Return the (X, Y) coordinate for the center point of the cell that contains the specified text.  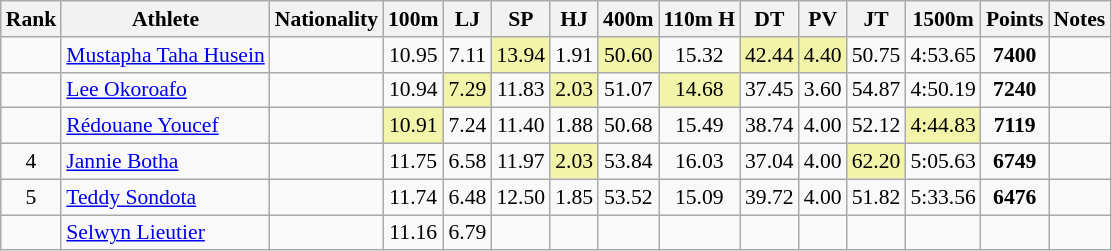
100m (413, 19)
4.40 (823, 55)
7.24 (468, 126)
16.03 (700, 162)
51.82 (876, 197)
62.20 (876, 162)
12.50 (520, 197)
15.09 (700, 197)
50.60 (628, 55)
Teddy Sondota (165, 197)
PV (823, 19)
38.74 (770, 126)
6.79 (468, 233)
1.91 (574, 55)
4 (32, 162)
Rank (32, 19)
1.88 (574, 126)
3.60 (823, 90)
Nationality (326, 19)
50.75 (876, 55)
11.40 (520, 126)
52.12 (876, 126)
Mustapha Taha Husein (165, 55)
54.87 (876, 90)
HJ (574, 19)
1500m (942, 19)
42.44 (770, 55)
110m H (700, 19)
11.74 (413, 197)
7400 (1015, 55)
Lee Okoroafo (165, 90)
400m (628, 19)
Jannie Botha (165, 162)
7240 (1015, 90)
11.97 (520, 162)
4:50.19 (942, 90)
SP (520, 19)
37.45 (770, 90)
50.68 (628, 126)
10.94 (413, 90)
51.07 (628, 90)
LJ (468, 19)
13.94 (520, 55)
15.32 (700, 55)
6.48 (468, 197)
Notes (1080, 19)
5 (32, 197)
5:33.56 (942, 197)
1.85 (574, 197)
10.91 (413, 126)
7119 (1015, 126)
39.72 (770, 197)
6.58 (468, 162)
6749 (1015, 162)
53.52 (628, 197)
Athlete (165, 19)
Rédouane Youcef (165, 126)
7.11 (468, 55)
JT (876, 19)
7.29 (468, 90)
11.83 (520, 90)
11.16 (413, 233)
37.04 (770, 162)
14.68 (700, 90)
15.49 (700, 126)
53.84 (628, 162)
DT (770, 19)
5:05.63 (942, 162)
11.75 (413, 162)
4:44.83 (942, 126)
4:53.65 (942, 55)
6476 (1015, 197)
Points (1015, 19)
10.95 (413, 55)
Selwyn Lieutier (165, 233)
